Provide the (X, Y) coordinate of the cell's center where the given text is located.  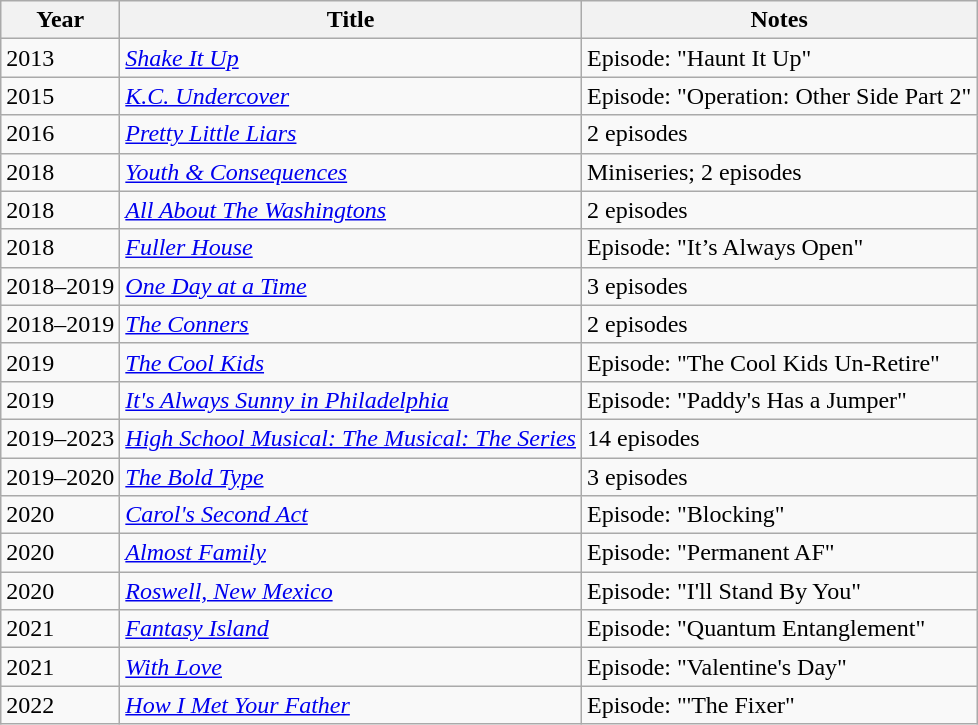
Year (60, 20)
Episode: "'The Fixer" (778, 705)
Episode: "It’s Always Open" (778, 248)
2016 (60, 134)
The Cool Kids (351, 362)
Shake It Up (351, 58)
High School Musical: The Musical: The Series (351, 438)
2015 (60, 96)
One Day at a Time (351, 286)
Fuller House (351, 248)
Episode: "Valentine's Day" (778, 667)
Episode: "Permanent AF" (778, 553)
2019–2023 (60, 438)
2022 (60, 705)
Episode: "Paddy's Has a Jumper" (778, 400)
Miniseries; 2 episodes (778, 172)
The Bold Type (351, 477)
Carol's Second Act (351, 515)
Youth & Consequences (351, 172)
With Love (351, 667)
Episode: "The Cool Kids Un-Retire" (778, 362)
Title (351, 20)
Roswell, New Mexico (351, 591)
Episode: "Operation: Other Side Part 2" (778, 96)
Episode: "Haunt It Up" (778, 58)
All About The Washingtons (351, 210)
K.C. Undercover (351, 96)
Episode: "Blocking" (778, 515)
It's Always Sunny in Philadelphia (351, 400)
Notes (778, 20)
Episode: "Quantum Entanglement" (778, 629)
Fantasy Island (351, 629)
2019–2020 (60, 477)
Pretty Little Liars (351, 134)
Almost Family (351, 553)
2013 (60, 58)
The Conners (351, 324)
Episode: "I'll Stand By You" (778, 591)
How I Met Your Father (351, 705)
14 episodes (778, 438)
